Detect which cell encompasses the target text, then output its (x, y) center coordinate. 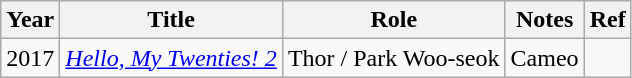
Thor / Park Woo-seok (394, 58)
Cameo (544, 58)
Hello, My Twenties! 2 (172, 58)
Year (30, 20)
Ref (608, 20)
Title (172, 20)
Notes (544, 20)
2017 (30, 58)
Role (394, 20)
